Return (X, Y) of the center of cell containing provided text 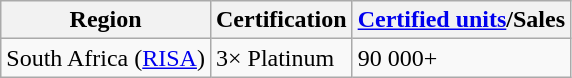
South Africa (RISA) (106, 58)
Region (106, 20)
3× Platinum (281, 58)
Certified units/Sales (461, 20)
90 000+ (461, 58)
Certification (281, 20)
